Locate the cell with the specified text and output its [X, Y] center coordinate. 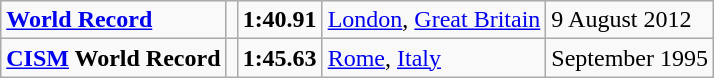
1:40.91 [280, 20]
London, Great Britain [434, 20]
September 1995 [630, 58]
9 August 2012 [630, 20]
World Record [114, 20]
Rome, Italy [434, 58]
1:45.63 [280, 58]
CISM World Record [114, 58]
